Output the [X, Y] coordinate of the center of the cell containing the given text.  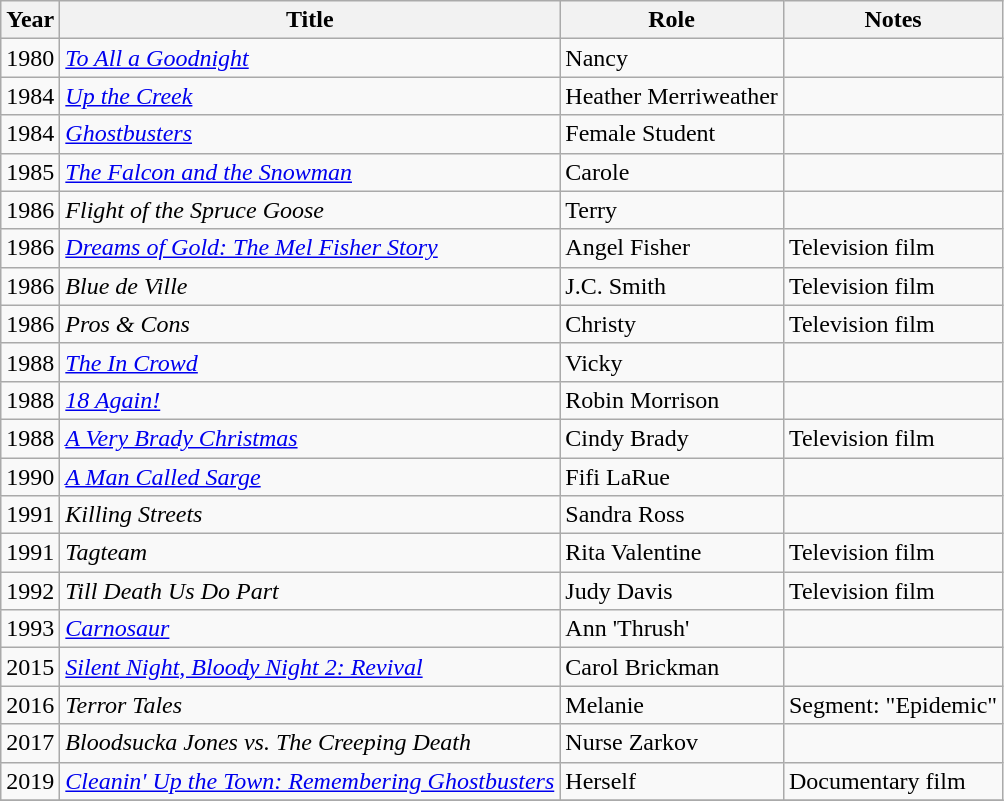
Christy [672, 324]
Bloodsucka Jones vs. The Creeping Death [310, 743]
Year [30, 20]
Carole [672, 172]
Nancy [672, 58]
18 Again! [310, 400]
1992 [30, 591]
A Man Called Sarge [310, 477]
Rita Valentine [672, 553]
Fifi LaRue [672, 477]
Pros & Cons [310, 324]
Till Death Us Do Part [310, 591]
Terror Tales [310, 705]
1985 [30, 172]
Angel Fisher [672, 248]
Cindy Brady [672, 438]
1993 [30, 629]
Up the Creek [310, 96]
Title [310, 20]
Vicky [672, 362]
To All a Goodnight [310, 58]
Nurse Zarkov [672, 743]
Ann 'Thrush' [672, 629]
Dreams of Gold: The Mel Fisher Story [310, 248]
Cleanin' Up the Town: Remembering Ghostbusters [310, 781]
2017 [30, 743]
Judy Davis [672, 591]
Role [672, 20]
Ghostbusters [310, 134]
1980 [30, 58]
J.C. Smith [672, 286]
Blue de Ville [310, 286]
Melanie [672, 705]
2016 [30, 705]
Herself [672, 781]
1990 [30, 477]
Tagteam [310, 553]
Carnosaur [310, 629]
Documentary film [892, 781]
Notes [892, 20]
Killing Streets [310, 515]
2019 [30, 781]
Female Student [672, 134]
2015 [30, 667]
Terry [672, 210]
Flight of the Spruce Goose [310, 210]
Silent Night, Bloody Night 2: Revival [310, 667]
Robin Morrison [672, 400]
Heather Merriweather [672, 96]
Carol Brickman [672, 667]
Segment: "Epidemic" [892, 705]
Sandra Ross [672, 515]
A Very Brady Christmas [310, 438]
The In Crowd [310, 362]
The Falcon and the Snowman [310, 172]
